Search for the cell housing the specified text and yield its (x, y) center coordinate. 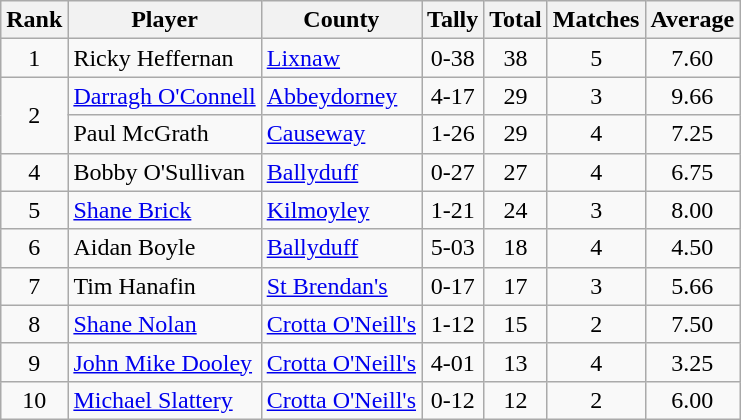
St Brendan's (341, 286)
27 (516, 172)
County (341, 20)
6.00 (692, 400)
John Mike Dooley (164, 362)
Michael Slattery (164, 400)
10 (34, 400)
7.25 (692, 134)
9 (34, 362)
Bobby O'Sullivan (164, 172)
0-17 (453, 286)
0-12 (453, 400)
Total (516, 20)
Shane Brick (164, 210)
Tally (453, 20)
Lixnaw (341, 58)
9.66 (692, 96)
17 (516, 286)
3.25 (692, 362)
7.50 (692, 324)
Darragh O'Connell (164, 96)
7 (34, 286)
6 (34, 248)
4-17 (453, 96)
5.66 (692, 286)
1-26 (453, 134)
Tim Hanafin (164, 286)
Matches (596, 20)
1-12 (453, 324)
12 (516, 400)
0-27 (453, 172)
8.00 (692, 210)
Average (692, 20)
4-01 (453, 362)
Abbeydorney (341, 96)
15 (516, 324)
8 (34, 324)
0-38 (453, 58)
Rank (34, 20)
1-21 (453, 210)
Causeway (341, 134)
24 (516, 210)
Shane Nolan (164, 324)
5-03 (453, 248)
13 (516, 362)
Player (164, 20)
Aidan Boyle (164, 248)
38 (516, 58)
7.60 (692, 58)
6.75 (692, 172)
18 (516, 248)
1 (34, 58)
4.50 (692, 248)
Paul McGrath (164, 134)
Kilmoyley (341, 210)
Ricky Heffernan (164, 58)
